Pinpoint the cell where the given text exists, returning its [X, Y] midpoint coordinate. 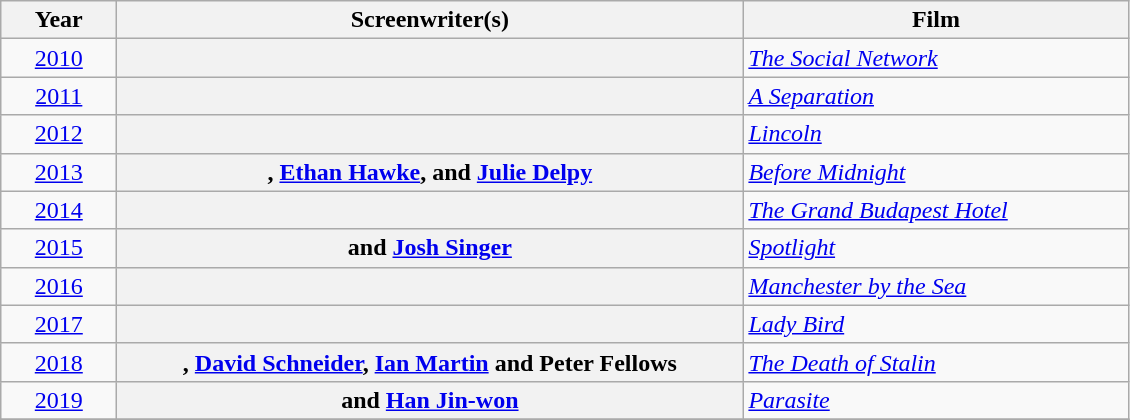
Manchester by the Sea [936, 286]
and Han Jin-won [430, 400]
Lincoln [936, 134]
Lady Bird [936, 324]
2018 [59, 362]
The Death of Stalin [936, 362]
Year [59, 20]
, David Schneider, Ian Martin and Peter Fellows [430, 362]
2014 [59, 210]
A Separation [936, 96]
and Josh Singer [430, 248]
Film [936, 20]
, Ethan Hawke, and Julie Delpy [430, 172]
2012 [59, 134]
Spotlight [936, 248]
2017 [59, 324]
2013 [59, 172]
Parasite [936, 400]
Before Midnight [936, 172]
The Social Network [936, 58]
Screenwriter(s) [430, 20]
The Grand Budapest Hotel [936, 210]
2016 [59, 286]
2015 [59, 248]
2010 [59, 58]
2019 [59, 400]
2011 [59, 96]
